Extract the (X, Y) coordinate from the center of the cell holding the provided text.  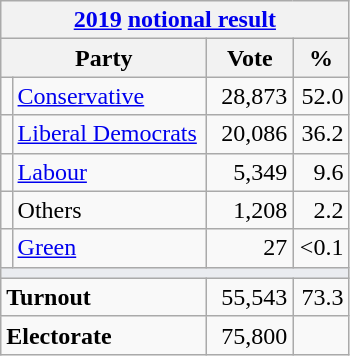
2019 notional result (175, 20)
5,349 (250, 172)
Green (110, 248)
2.2 (321, 210)
36.2 (321, 134)
Party (104, 58)
28,873 (250, 96)
27 (250, 248)
1,208 (250, 210)
Turnout (104, 297)
Liberal Democrats (110, 134)
9.6 (321, 172)
Conservative (110, 96)
Others (110, 210)
<0.1 (321, 248)
Labour (110, 172)
55,543 (250, 297)
52.0 (321, 96)
Vote (250, 58)
% (321, 58)
20,086 (250, 134)
Electorate (104, 335)
75,800 (250, 335)
73.3 (321, 297)
